Pinpoint the cell where the given text exists, returning its (x, y) midpoint coordinate. 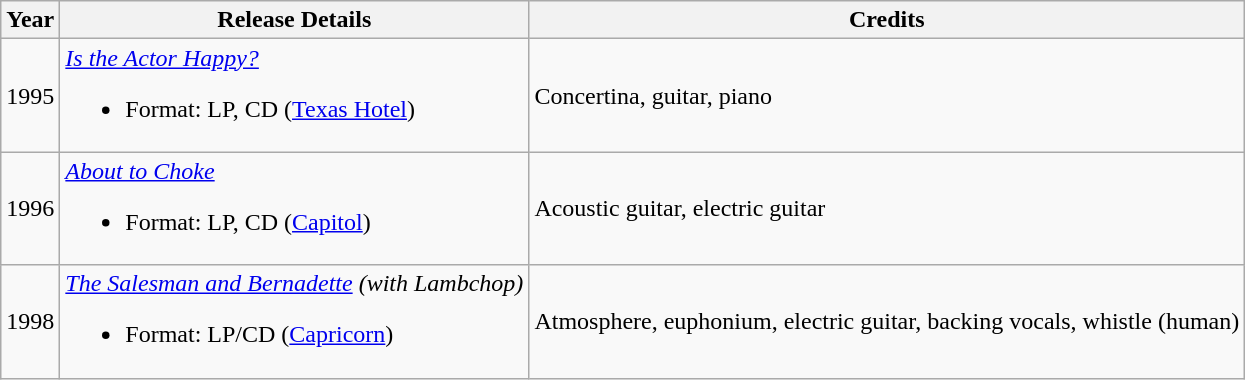
About to ChokeFormat: LP, CD (Capitol) (294, 208)
The Salesman and Bernadette (with Lambchop)Format: LP/CD (Capricorn) (294, 322)
1998 (30, 322)
Credits (887, 20)
1995 (30, 96)
Concertina, guitar, piano (887, 96)
Acoustic guitar, electric guitar (887, 208)
Atmosphere, euphonium, electric guitar, backing vocals, whistle (human) (887, 322)
Release Details (294, 20)
Year (30, 20)
Is the Actor Happy?Format: LP, CD (Texas Hotel) (294, 96)
1996 (30, 208)
